Determine the [X, Y] coordinate at the center of the cell enclosing the given text.  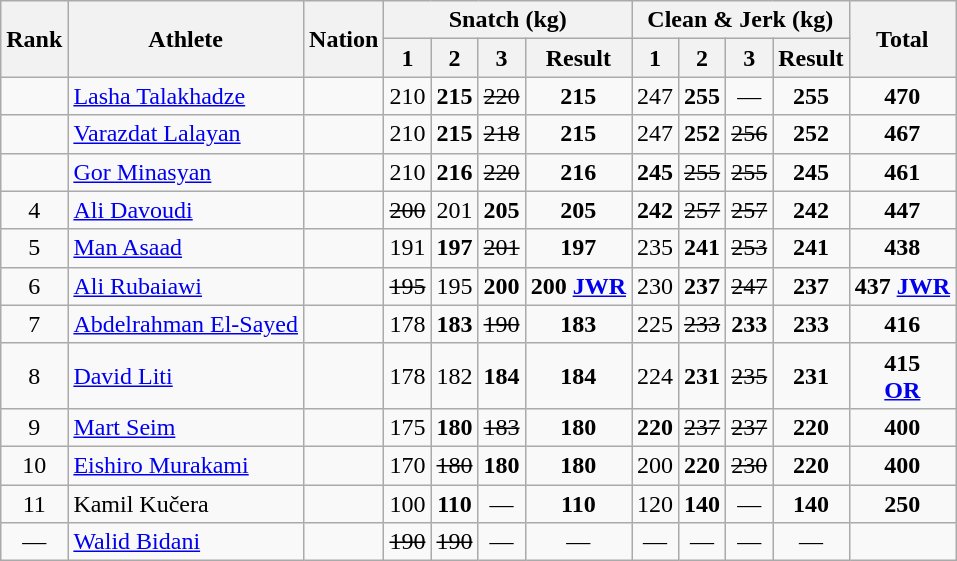
Nation [344, 39]
8 [34, 376]
Varazdat Lalayan [186, 134]
Gor Minasyan [186, 172]
7 [34, 324]
256 [750, 134]
461 [902, 172]
415OR [902, 376]
100 [408, 503]
250 [902, 503]
David Liti [186, 376]
Clean & Jerk (kg) [741, 20]
467 [902, 134]
170 [408, 465]
470 [902, 96]
Abdelrahman El-Sayed [186, 324]
Ali Rubaiawi [186, 286]
175 [408, 427]
6 [34, 286]
218 [502, 134]
182 [454, 376]
Athlete [186, 39]
120 [656, 503]
10 [34, 465]
447 [902, 210]
Kamil Kučera [186, 503]
224 [656, 376]
4 [34, 210]
225 [656, 324]
Lasha Talakhadze [186, 96]
437 JWR [902, 286]
Man Asaad [186, 248]
438 [902, 248]
200 JWR [578, 286]
11 [34, 503]
Rank [34, 39]
Snatch (kg) [508, 20]
Total [902, 39]
Eishiro Murakami [186, 465]
Mart Seim [186, 427]
191 [408, 248]
5 [34, 248]
9 [34, 427]
Walid Bidani [186, 542]
Ali Davoudi [186, 210]
416 [902, 324]
253 [750, 248]
